Extract the [x, y] coordinate from the center of the cell holding the provided text.  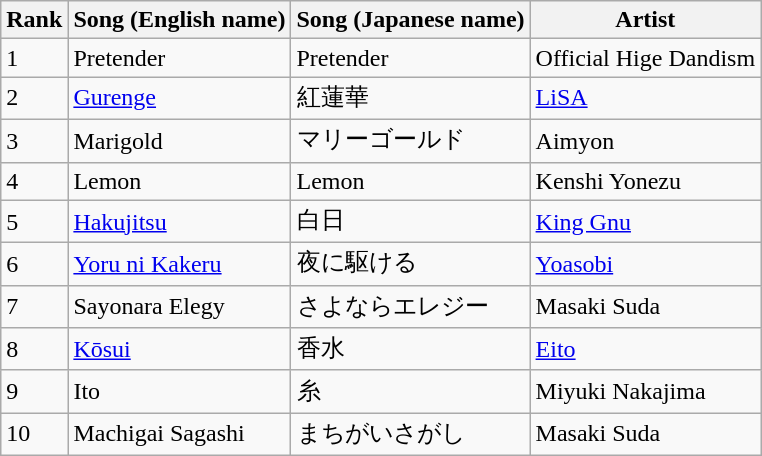
Official Hige Dandism [646, 58]
Marigold [180, 140]
紅蓮華 [410, 98]
Hakujitsu [180, 222]
Eito [646, 350]
6 [34, 264]
Machigai Sagashi [180, 434]
10 [34, 434]
Kenshi Yonezu [646, 181]
King Gnu [646, 222]
Gurenge [180, 98]
Miyuki Nakajima [646, 392]
Sayonara Elegy [180, 306]
LiSA [646, 98]
5 [34, 222]
さよならエレジー [410, 306]
Artist [646, 20]
9 [34, 392]
8 [34, 350]
マリーゴールド [410, 140]
Song (English name) [180, 20]
まちがいさがし [410, 434]
Song (Japanese name) [410, 20]
Yoasobi [646, 264]
Yoru ni Kakeru [180, 264]
2 [34, 98]
香水 [410, 350]
1 [34, 58]
Kōsui [180, 350]
7 [34, 306]
夜に駆ける [410, 264]
3 [34, 140]
Rank [34, 20]
Ito [180, 392]
4 [34, 181]
白日 [410, 222]
糸 [410, 392]
Aimyon [646, 140]
